For the text-containing cell, return its midpoint in (X, Y) coordinate format. 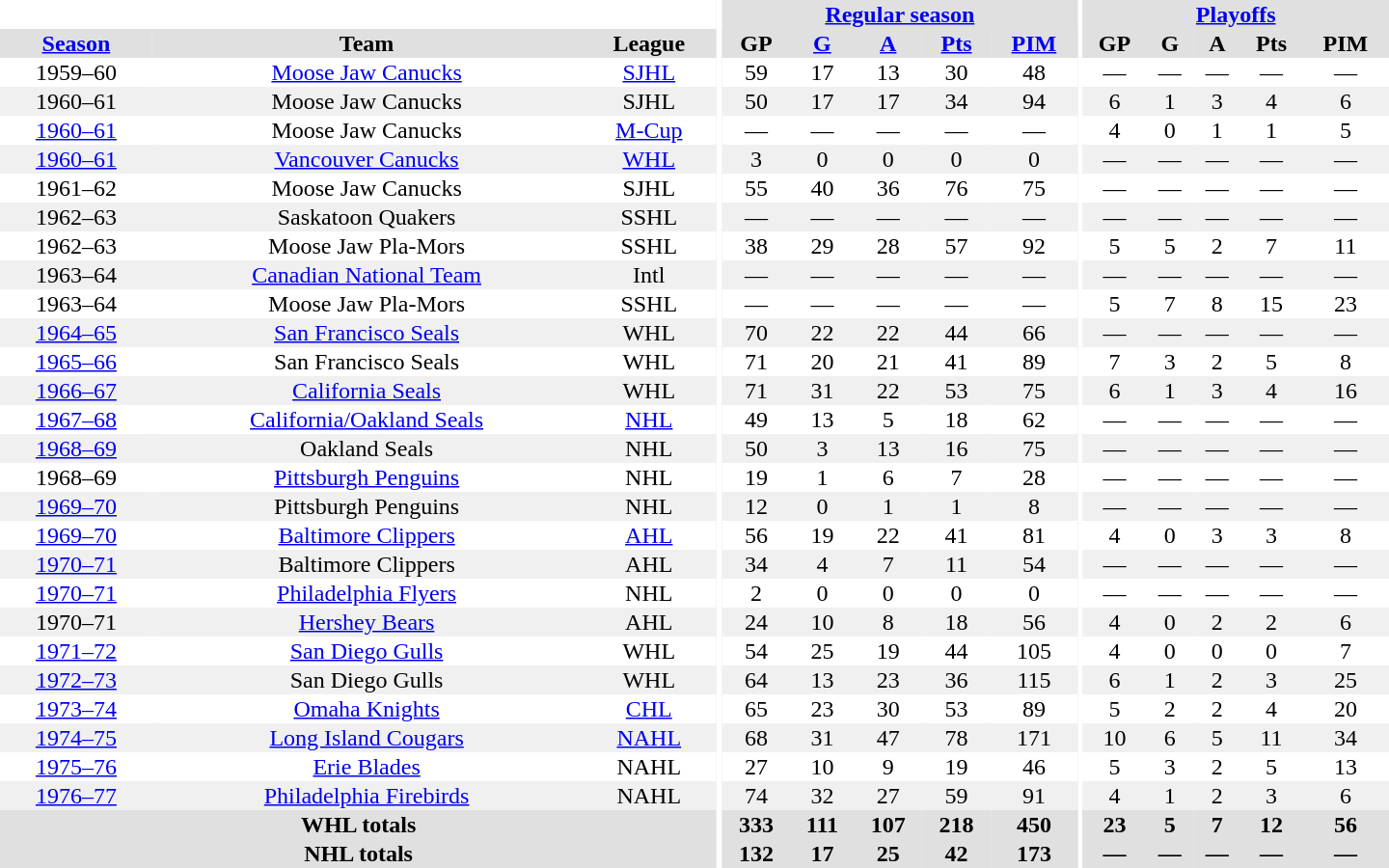
Vancouver Canucks (367, 159)
Saskatoon Quakers (367, 217)
91 (1034, 796)
1965–66 (76, 362)
Long Island Cougars (367, 738)
68 (756, 738)
21 (887, 362)
Hershey Bears (367, 622)
48 (1034, 72)
70 (756, 333)
115 (1034, 680)
64 (756, 680)
1961–62 (76, 188)
1976–77 (76, 796)
62 (1034, 420)
M-Cup (648, 130)
Intl (648, 275)
Regular season (900, 14)
WHL totals (359, 825)
92 (1034, 246)
1967–68 (76, 420)
Canadian National Team (367, 275)
47 (887, 738)
1971–72 (76, 651)
1964–65 (76, 333)
55 (756, 188)
107 (887, 825)
333 (756, 825)
46 (1034, 767)
57 (957, 246)
74 (756, 796)
1973–74 (76, 709)
1966–67 (76, 391)
40 (822, 188)
78 (957, 738)
1959–60 (76, 72)
Team (367, 43)
111 (822, 825)
League (648, 43)
24 (756, 622)
Playoffs (1236, 14)
42 (957, 854)
450 (1034, 825)
38 (756, 246)
1974–75 (76, 738)
218 (957, 825)
Omaha Knights (367, 709)
32 (822, 796)
65 (756, 709)
94 (1034, 101)
CHL (648, 709)
Erie Blades (367, 767)
Philadelphia Flyers (367, 593)
Philadelphia Firebirds (367, 796)
105 (1034, 651)
Season (76, 43)
29 (822, 246)
49 (756, 420)
173 (1034, 854)
76 (957, 188)
66 (1034, 333)
132 (756, 854)
15 (1271, 304)
NHL totals (359, 854)
1972–73 (76, 680)
Oakland Seals (367, 448)
California Seals (367, 391)
171 (1034, 738)
1975–76 (76, 767)
California/Oakland Seals (367, 420)
81 (1034, 535)
9 (887, 767)
